Output the (X, Y) coordinate of the center of the cell containing the given text.  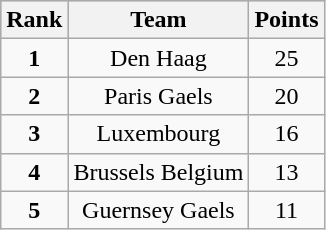
Den Haag (158, 58)
3 (34, 134)
Points (286, 20)
4 (34, 172)
Paris Gaels (158, 96)
13 (286, 172)
11 (286, 210)
20 (286, 96)
1 (34, 58)
Rank (34, 20)
2 (34, 96)
25 (286, 58)
Team (158, 20)
16 (286, 134)
Guernsey Gaels (158, 210)
5 (34, 210)
Brussels Belgium (158, 172)
Luxembourg (158, 134)
